For the text-containing cell, return its midpoint in (X, Y) coordinate format. 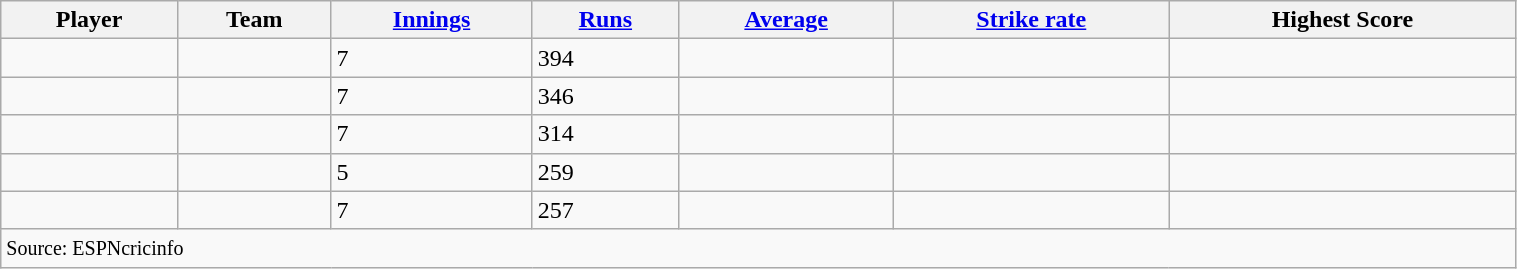
Team (254, 20)
Runs (606, 20)
394 (606, 58)
Highest Score (1342, 20)
314 (606, 134)
Player (90, 20)
Source: ESPNcricinfo (758, 248)
Innings (432, 20)
Strike rate (1032, 20)
Average (786, 20)
346 (606, 96)
257 (606, 210)
259 (606, 172)
5 (432, 172)
